Pinpoint the cell where the given text exists, returning its [X, Y] midpoint coordinate. 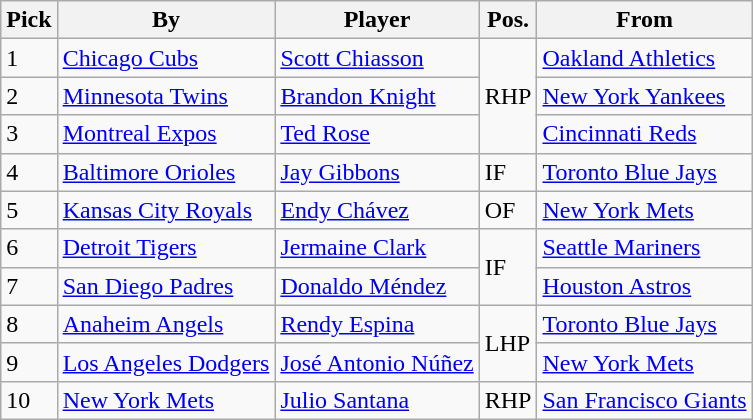
Pos. [508, 20]
Player [377, 20]
Minnesota Twins [166, 96]
2 [29, 96]
3 [29, 134]
Cincinnati Reds [644, 134]
9 [29, 362]
Rendy Espina [377, 324]
Scott Chiasson [377, 58]
LHP [508, 343]
Anaheim Angels [166, 324]
By [166, 20]
4 [29, 172]
Seattle Mariners [644, 248]
Los Angeles Dodgers [166, 362]
OF [508, 210]
San Francisco Giants [644, 400]
José Antonio Núñez [377, 362]
Houston Astros [644, 286]
San Diego Padres [166, 286]
New York Yankees [644, 96]
Oakland Athletics [644, 58]
Pick [29, 20]
Brandon Knight [377, 96]
6 [29, 248]
Endy Chávez [377, 210]
10 [29, 400]
Chicago Cubs [166, 58]
Kansas City Royals [166, 210]
7 [29, 286]
8 [29, 324]
Montreal Expos [166, 134]
Julio Santana [377, 400]
5 [29, 210]
Detroit Tigers [166, 248]
Jay Gibbons [377, 172]
Donaldo Méndez [377, 286]
Jermaine Clark [377, 248]
1 [29, 58]
Ted Rose [377, 134]
Baltimore Orioles [166, 172]
From [644, 20]
